Determine the [x, y] coordinate at the center of the cell enclosing the given text.  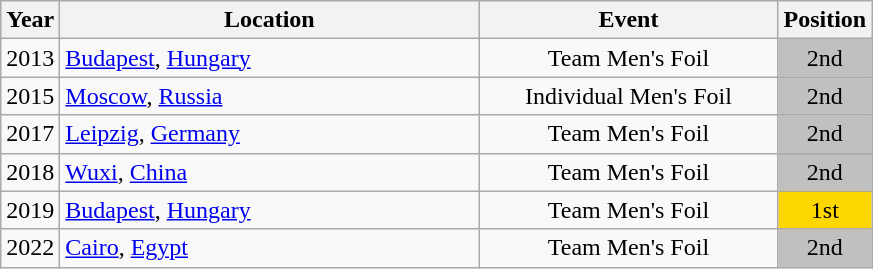
Location [270, 20]
2015 [30, 96]
Event [628, 20]
Leipzig, Germany [270, 134]
2022 [30, 248]
Individual Men's Foil [628, 96]
2019 [30, 210]
1st [825, 210]
Year [30, 20]
Cairo, Egypt [270, 248]
Position [825, 20]
Moscow, Russia [270, 96]
2017 [30, 134]
2018 [30, 172]
Wuxi, China [270, 172]
2013 [30, 58]
